Capture the cell that displays the provided text and extract its (X, Y) central coordinate. 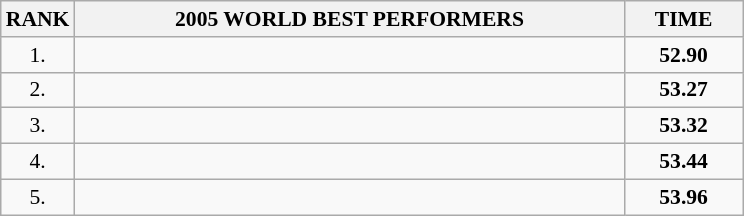
53.27 (684, 90)
53.44 (684, 162)
RANK (38, 19)
52.90 (684, 55)
2005 WORLD BEST PERFORMERS (349, 19)
2. (38, 90)
53.32 (684, 126)
1. (38, 55)
53.96 (684, 197)
TIME (684, 19)
3. (38, 126)
5. (38, 197)
4. (38, 162)
